Scan for the cell matching the given text and deliver its (x, y) coordinate at center. 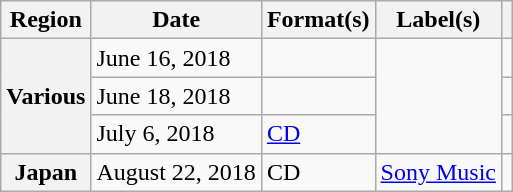
Japan (46, 172)
July 6, 2018 (176, 134)
June 16, 2018 (176, 58)
Region (46, 20)
June 18, 2018 (176, 96)
August 22, 2018 (176, 172)
Format(s) (318, 20)
Various (46, 96)
Sony Music (438, 172)
Label(s) (438, 20)
Date (176, 20)
